Scan for the cell matching the given text and deliver its [X, Y] coordinate at center. 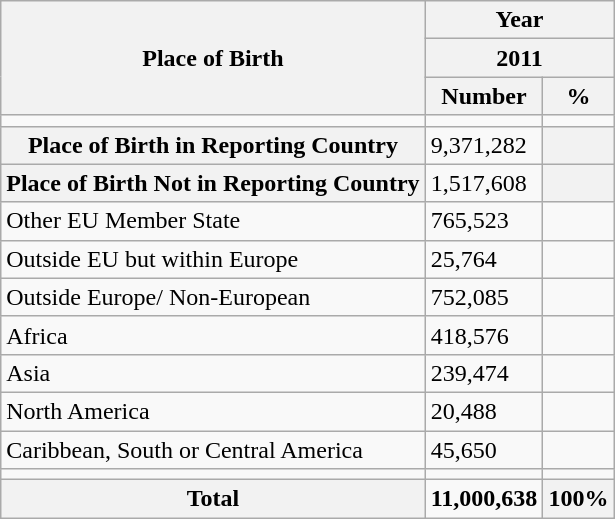
100% [578, 499]
9,371,282 [484, 145]
Outside EU but within Europe [213, 259]
North America [213, 411]
Total [213, 499]
% [578, 96]
Place of Birth in Reporting Country [213, 145]
765,523 [484, 221]
418,576 [484, 335]
11,000,638 [484, 499]
239,474 [484, 373]
752,085 [484, 297]
Other EU Member State [213, 221]
2011 [520, 58]
Year [520, 20]
45,650 [484, 449]
Africa [213, 335]
Place of Birth Not in Reporting Country [213, 183]
Caribbean, South or Central America [213, 449]
Asia [213, 373]
Number [484, 96]
25,764 [484, 259]
Place of Birth [213, 58]
Outside Europe/ Non-European [213, 297]
1,517,608 [484, 183]
20,488 [484, 411]
